Locate the cell with the specified text and output its [X, Y] center coordinate. 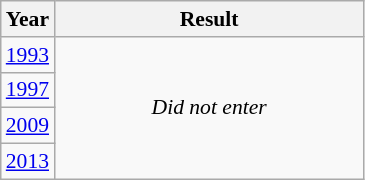
Result [209, 19]
Year [28, 19]
1993 [28, 55]
2009 [28, 126]
Did not enter [209, 108]
1997 [28, 90]
2013 [28, 162]
